Determine the (X, Y) coordinate at the center of the cell enclosing the given text.  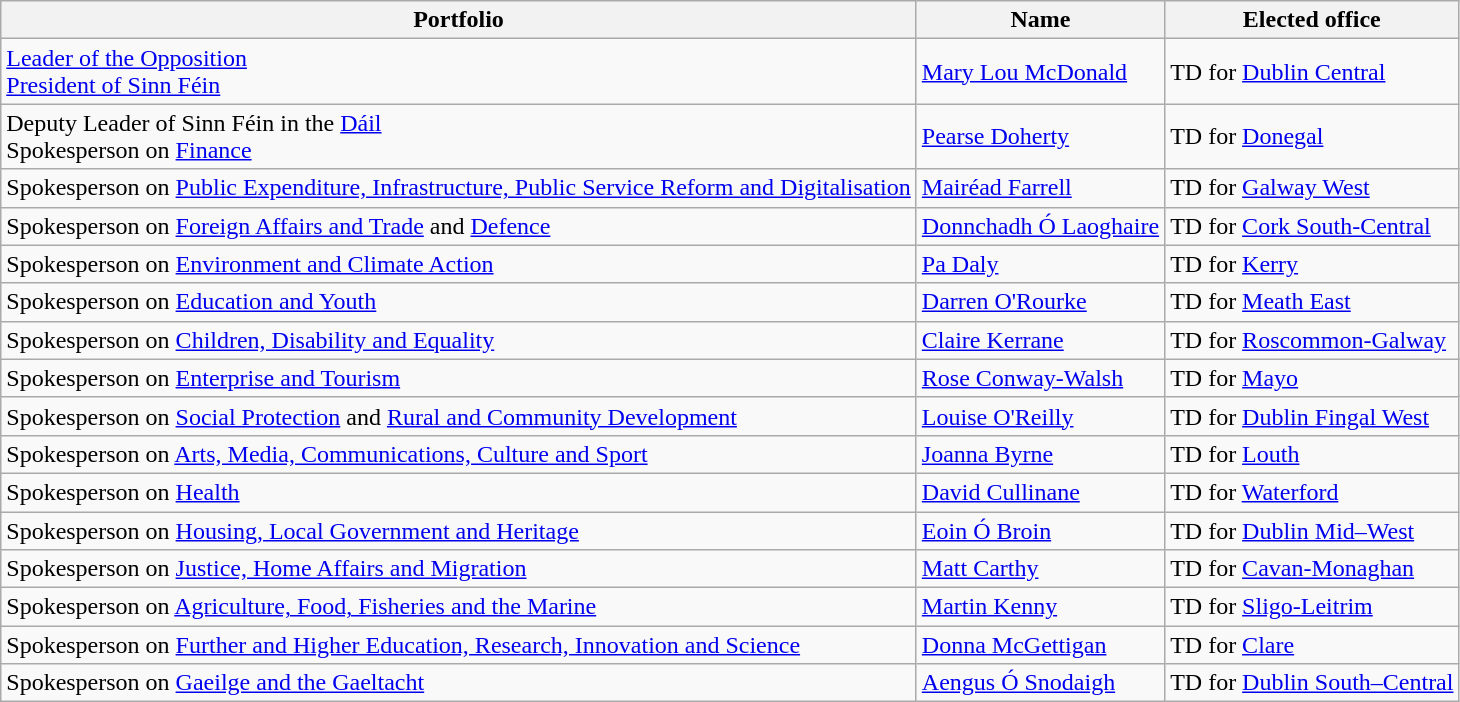
TD for Dublin Fingal West (1312, 416)
TD for Sligo-Leitrim (1312, 607)
TD for Dublin Mid–West (1312, 531)
Spokesperson on Health (459, 492)
Spokesperson on Agriculture, Food, Fisheries and the Marine (459, 607)
Spokesperson on Arts, Media, Communications, Culture and Sport (459, 454)
Eoin Ó Broin (1040, 531)
TD for Dublin Central (1312, 72)
Aengus Ó Snodaigh (1040, 683)
David Cullinane (1040, 492)
Spokesperson on Environment and Climate Action (459, 264)
Spokesperson on Foreign Affairs and Trade and Defence (459, 226)
Claire Kerrane (1040, 340)
Deputy Leader of Sinn Féin in the DáilSpokesperson on Finance (459, 136)
Leader of the OppositionPresident of Sinn Féin (459, 72)
Joanna Byrne (1040, 454)
TD for Cavan-Monaghan (1312, 569)
Name (1040, 20)
Spokesperson on Enterprise and Tourism (459, 378)
Elected office (1312, 20)
TD for Mayo (1312, 378)
Portfolio (459, 20)
Darren O'Rourke (1040, 302)
TD for Meath East (1312, 302)
TD for Cork South-Central (1312, 226)
Spokesperson on Further and Higher Education, Research, Innovation and Science (459, 645)
Louise O'Reilly (1040, 416)
TD for Dublin South–Central (1312, 683)
Donnchadh Ó Laoghaire (1040, 226)
TD for Galway West (1312, 188)
TD for Waterford (1312, 492)
Spokesperson on Education and Youth (459, 302)
Spokesperson on Public Expenditure, Infrastructure, Public Service Reform and Digitalisation (459, 188)
Spokesperson on Gaeilge and the Gaeltacht (459, 683)
Spokesperson on Housing, Local Government and Heritage (459, 531)
Martin Kenny (1040, 607)
Spokesperson on Justice, Home Affairs and Migration (459, 569)
TD for Louth (1312, 454)
Spokesperson on Social Protection and Rural and Community Development (459, 416)
Spokesperson on Children, Disability and Equality (459, 340)
Matt Carthy (1040, 569)
Rose Conway-Walsh (1040, 378)
TD for Donegal (1312, 136)
TD for Clare (1312, 645)
Mairéad Farrell (1040, 188)
TD for Roscommon-Galway (1312, 340)
Mary Lou McDonald (1040, 72)
Pearse Doherty (1040, 136)
Pa Daly (1040, 264)
TD for Kerry (1312, 264)
Donna McGettigan (1040, 645)
